Pinpoint the cell where the given text exists, returning its [x, y] midpoint coordinate. 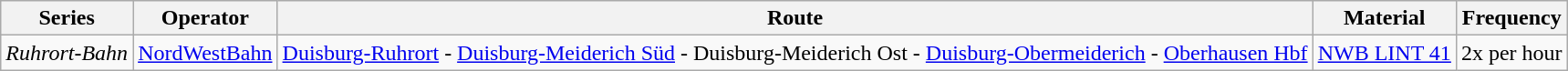
2x per hour [1511, 53]
NWB LINT 41 [1385, 53]
Duisburg-Ruhrort - Duisburg-Meiderich Süd - Duisburg-Meiderich Ost - Duisburg-Obermeiderich - Oberhausen Hbf [795, 53]
NordWestBahn [205, 53]
Ruhrort-Bahn [67, 53]
Series [67, 18]
Material [1385, 18]
Operator [205, 18]
Frequency [1511, 18]
Route [795, 18]
